Identify which cell holds the provided text, then report its [X, Y] central coordinate. 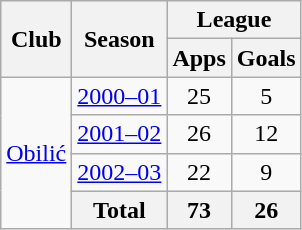
9 [266, 172]
Goals [266, 58]
Club [36, 39]
Obilić [36, 153]
League [234, 20]
Apps [199, 58]
22 [199, 172]
2001–02 [120, 134]
12 [266, 134]
73 [199, 210]
25 [199, 96]
Season [120, 39]
2002–03 [120, 172]
2000–01 [120, 96]
5 [266, 96]
Total [120, 210]
